Find where the given text appears and provide that cell's center as (X, Y) coordinate. 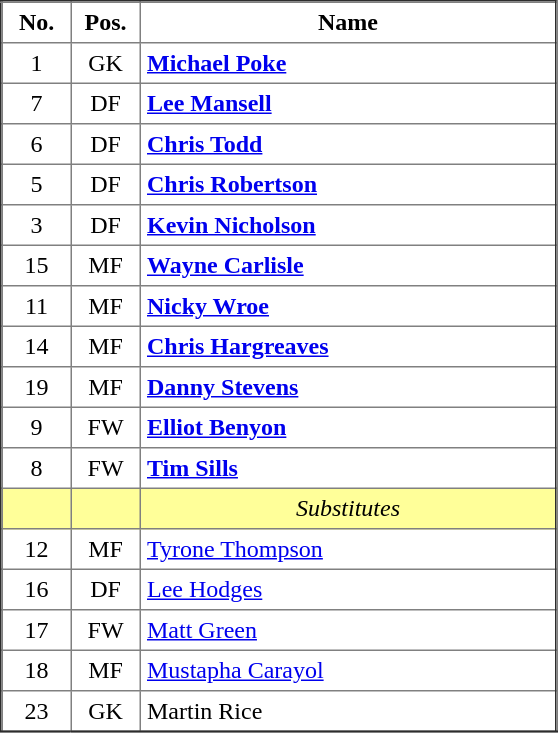
23 (36, 711)
Chris Todd (348, 144)
17 (36, 630)
Substitutes (348, 508)
Michael Poke (348, 63)
Tyrone Thompson (348, 549)
7 (36, 103)
Chris Hargreaves (348, 346)
Lee Hodges (348, 589)
5 (36, 184)
12 (36, 549)
3 (36, 225)
Martin Rice (348, 711)
Elliot Benyon (348, 427)
18 (36, 670)
Pos. (106, 22)
Kevin Nicholson (348, 225)
Nicky Wroe (348, 306)
Danny Stevens (348, 387)
Matt Green (348, 630)
8 (36, 468)
14 (36, 346)
19 (36, 387)
Lee Mansell (348, 103)
16 (36, 589)
Chris Robertson (348, 184)
9 (36, 427)
Name (348, 22)
1 (36, 63)
Tim Sills (348, 468)
6 (36, 144)
Mustapha Carayol (348, 670)
Wayne Carlisle (348, 265)
11 (36, 306)
No. (36, 22)
15 (36, 265)
